Find where the given text appears and provide that cell's center as (X, Y) coordinate. 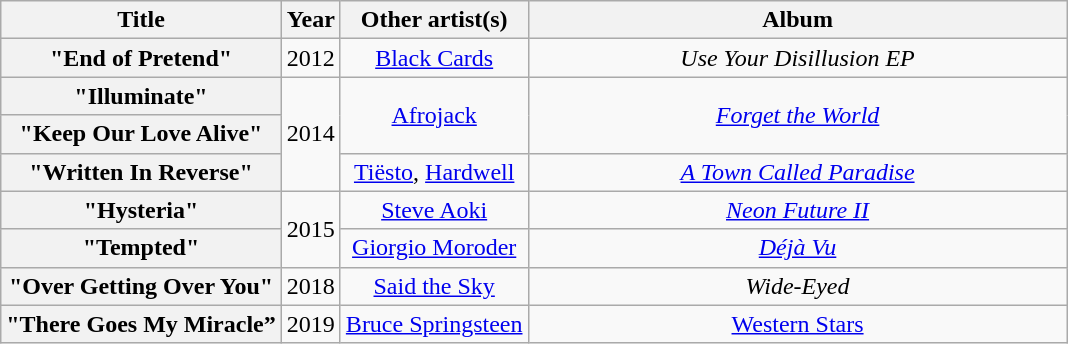
Western Stars (798, 324)
Use Your Disillusion EP (798, 58)
Forget the World (798, 115)
2015 (310, 229)
Giorgio Moroder (434, 248)
2019 (310, 324)
Wide-Eyed (798, 286)
"Written In Reverse" (142, 172)
Said the Sky (434, 286)
Year (310, 20)
Title (142, 20)
Album (798, 20)
2018 (310, 286)
"Hysteria" (142, 210)
"End of Pretend" (142, 58)
A Town Called Paradise (798, 172)
Tiësto, Hardwell (434, 172)
Bruce Springsteen (434, 324)
2012 (310, 58)
Afrojack (434, 115)
Déjà Vu (798, 248)
Other artist(s) (434, 20)
Neon Future II (798, 210)
"Keep Our Love Alive" (142, 134)
Steve Aoki (434, 210)
"Tempted" (142, 248)
2014 (310, 134)
"Illuminate" (142, 96)
Black Cards (434, 58)
"Over Getting Over You" (142, 286)
"There Goes My Miracle” (142, 324)
